Provide the (x, y) coordinate of the cell's center where the given text is located.  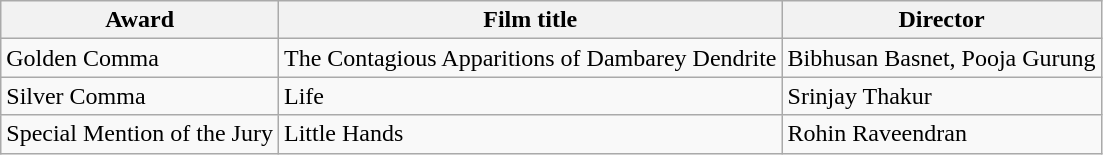
Bibhusan Basnet, Pooja Gurung (942, 58)
Little Hands (530, 134)
Director (942, 20)
Award (140, 20)
Life (530, 96)
Golden Comma (140, 58)
Rohin Raveendran (942, 134)
Silver Comma (140, 96)
Srinjay Thakur (942, 96)
The Contagious Apparitions of Dambarey Dendrite (530, 58)
Film title (530, 20)
Special Mention of the Jury (140, 134)
